For the text-containing cell, return its midpoint in (x, y) coordinate format. 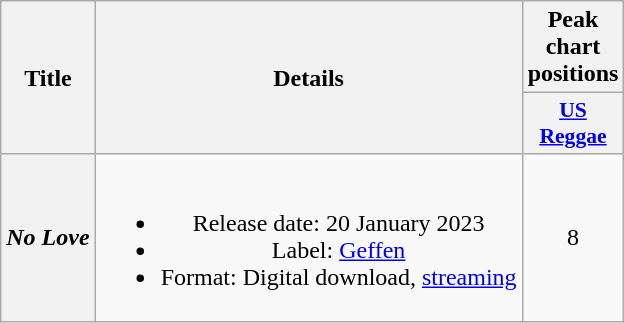
Title (48, 78)
8 (573, 238)
No Love (48, 238)
Peak chart positions (573, 47)
Release date: 20 January 2023Label: GeffenFormat: Digital download, streaming (308, 238)
USReggae (573, 124)
Details (308, 78)
